For the text-containing cell, return its midpoint in [x, y] coordinate format. 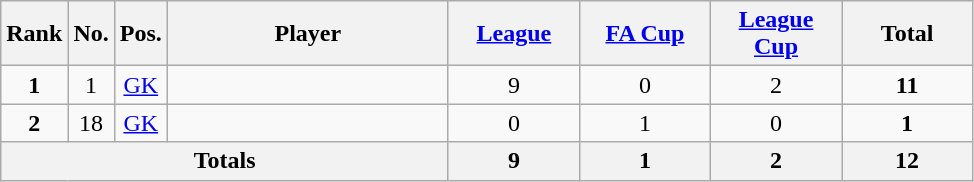
18 [91, 123]
Totals [225, 161]
Rank [34, 34]
Total [908, 34]
FA Cup [644, 34]
League Cup [776, 34]
Pos. [140, 34]
No. [91, 34]
League [514, 34]
Player [308, 34]
11 [908, 85]
12 [908, 161]
